Pinpoint the cell where the given text exists, returning its [x, y] midpoint coordinate. 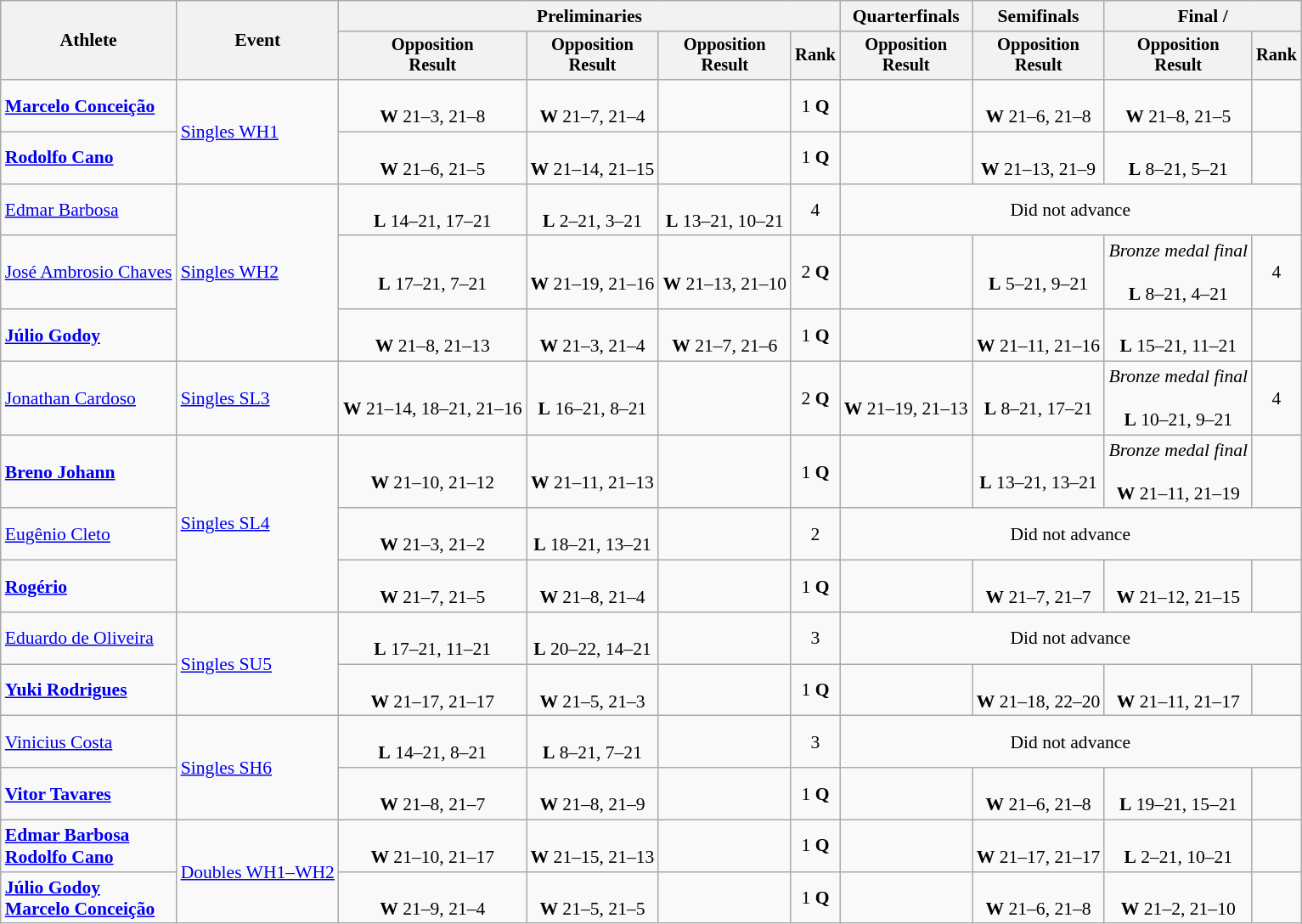
Singles SL3 [258, 399]
W 21–15, 21–13 [593, 846]
L 13–21, 13–21 [1039, 472]
W 21–8, 21–4 [593, 586]
Rogério [88, 586]
Rodolfo Cano [88, 158]
Event [258, 41]
W 21–10, 21–12 [433, 472]
W 21–8, 21–7 [433, 793]
W 21–2, 21–10 [1178, 899]
L 14–21, 17–21 [433, 211]
W 21–19, 21–13 [906, 399]
W 21–5, 21–5 [593, 899]
W 21–3, 21–4 [593, 335]
W 21–7, 21–4 [593, 105]
Athlete [88, 41]
Vitor Tavares [88, 793]
W 21–6, 21–5 [433, 158]
L 15–21, 11–21 [1178, 335]
Singles SU5 [258, 664]
Breno Johann [88, 472]
W 21–14, 21–15 [593, 158]
Singles SL4 [258, 523]
W 21–11, 21–16 [1039, 335]
W 21–8, 21–9 [593, 793]
L 16–21, 8–21 [593, 399]
W 21–9, 21–4 [433, 899]
Quarterfinals [906, 16]
Edmar BarbosaRodolfo Cano [88, 846]
L 5–21, 9–21 [1039, 273]
L 13–21, 10–21 [724, 211]
L 8–21, 5–21 [1178, 158]
Doubles WH1–WH2 [258, 872]
L 17–21, 11–21 [433, 639]
Júlio GodoyMarcelo Conceição [88, 899]
Semifinals [1039, 16]
L 2–21, 10–21 [1178, 846]
W 21–8, 21–5 [1178, 105]
W 21–14, 18–21, 21–16 [433, 399]
Júlio Godoy [88, 335]
Eugênio Cleto [88, 535]
L 20–22, 14–21 [593, 639]
W 21–3, 21–8 [433, 105]
W 21–11, 21–17 [1178, 690]
Yuki Rodrigues [88, 690]
W 21–13, 21–9 [1039, 158]
Jonathan Cardoso [88, 399]
Preliminaries [589, 16]
Singles WH2 [258, 273]
Bronze medal finalW 21–11, 21–19 [1178, 472]
W 21–11, 21–13 [593, 472]
W 21–7, 21–5 [433, 586]
Singles WH1 [258, 132]
Bronze medal finalL 8–21, 4–21 [1178, 273]
Singles SH6 [258, 768]
L 2–21, 3–21 [593, 211]
Vinicius Costa [88, 742]
José Ambrosio Chaves [88, 273]
L 8–21, 17–21 [1039, 399]
L 8–21, 7–21 [593, 742]
2 [815, 535]
W 21–10, 21–17 [433, 846]
Marcelo Conceição [88, 105]
L 19–21, 15–21 [1178, 793]
Bronze medal finalL 10–21, 9–21 [1178, 399]
W 21–5, 21–3 [593, 690]
L 17–21, 7–21 [433, 273]
W 21–7, 21–7 [1039, 586]
Final / [1203, 16]
W 21–3, 21–2 [433, 535]
W 21–19, 21–16 [593, 273]
W 21–12, 21–15 [1178, 586]
Eduardo de Oliveira [88, 639]
W 21–8, 21–13 [433, 335]
W 21–7, 21–6 [724, 335]
L 18–21, 13–21 [593, 535]
Edmar Barbosa [88, 211]
W 21–18, 22–20 [1039, 690]
L 14–21, 8–21 [433, 742]
W 21–13, 21–10 [724, 273]
